Output the [x, y] coordinate of the center of the cell containing the given text.  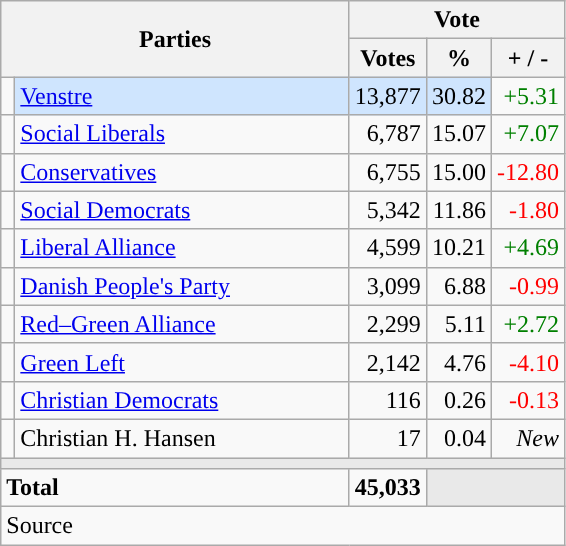
+ / - [528, 58]
13,877 [388, 96]
11.86 [458, 210]
+4.69 [528, 248]
6,787 [388, 134]
Votes [388, 58]
15.00 [458, 172]
Conservatives [182, 172]
Christian Democrats [182, 400]
-4.10 [528, 362]
Liberal Alliance [182, 248]
4,599 [388, 248]
6,755 [388, 172]
+5.31 [528, 96]
Social Liberals [182, 134]
2,299 [388, 324]
New [528, 438]
6.88 [458, 286]
Danish People's Party [182, 286]
15.07 [458, 134]
Source [283, 526]
-12.80 [528, 172]
Red–Green Alliance [182, 324]
Parties [176, 39]
Christian H. Hansen [182, 438]
4.76 [458, 362]
Social Democrats [182, 210]
3,099 [388, 286]
5,342 [388, 210]
+7.07 [528, 134]
17 [388, 438]
116 [388, 400]
Green Left [182, 362]
Venstre [182, 96]
2,142 [388, 362]
% [458, 58]
45,033 [388, 488]
5.11 [458, 324]
-1.80 [528, 210]
30.82 [458, 96]
Vote [456, 20]
+2.72 [528, 324]
0.26 [458, 400]
-0.99 [528, 286]
0.04 [458, 438]
-0.13 [528, 400]
Total [176, 488]
10.21 [458, 248]
